Provide the (X, Y) coordinate of the cell's center where the given text is located.  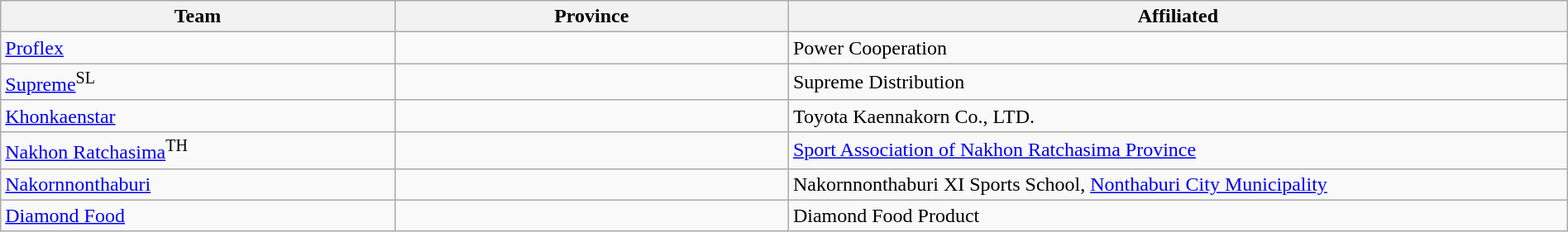
Power Cooperation (1178, 48)
Nakornnonthaburi XI Sports School, Nonthaburi City Municipality (1178, 184)
Province (591, 17)
Supreme Distribution (1178, 83)
Khonkaenstar (198, 116)
Team (198, 17)
Affiliated (1178, 17)
Nakornnonthaburi (198, 184)
Diamond Food Product (1178, 215)
SupremeSL (198, 83)
Proflex (198, 48)
Nakhon RatchasimaTH (198, 150)
Diamond Food (198, 215)
Toyota Kaennakorn Co., LTD. (1178, 116)
Sport Association of Nakhon Ratchasima Province (1178, 150)
